Scan for the cell matching the given text and deliver its [X, Y] coordinate at center. 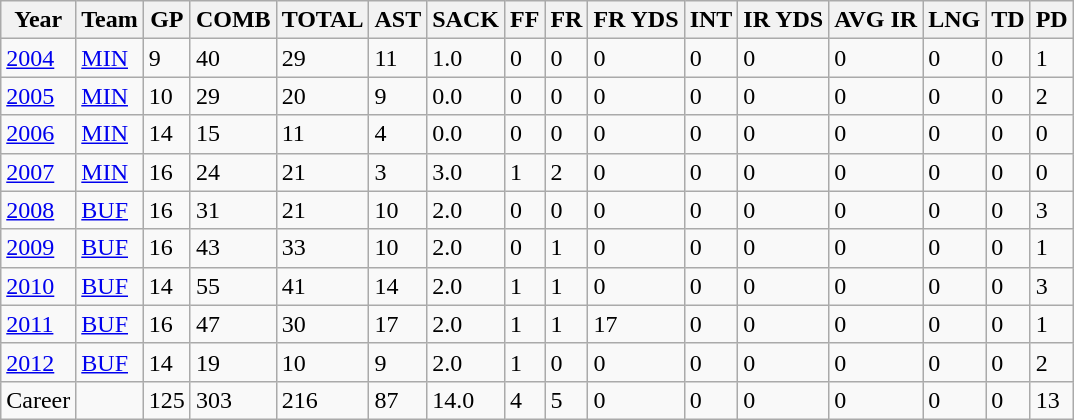
14.0 [466, 400]
GP [166, 20]
15 [233, 134]
43 [233, 248]
40 [233, 58]
216 [322, 400]
1.0 [466, 58]
2009 [38, 248]
30 [322, 324]
TD [1008, 20]
IR YDS [784, 20]
TOTAL [322, 20]
47 [233, 324]
PD [1052, 20]
SACK [466, 20]
2008 [38, 210]
303 [233, 400]
FR [566, 20]
2012 [38, 362]
AST [398, 20]
19 [233, 362]
Year [38, 20]
5 [566, 400]
FR YDS [636, 20]
125 [166, 400]
Team [110, 20]
2011 [38, 324]
2010 [38, 286]
COMB [233, 20]
3.0 [466, 172]
20 [322, 96]
2005 [38, 96]
2007 [38, 172]
41 [322, 286]
13 [1052, 400]
24 [233, 172]
2004 [38, 58]
FF [524, 20]
31 [233, 210]
33 [322, 248]
87 [398, 400]
INT [711, 20]
AVG IR [876, 20]
55 [233, 286]
Career [38, 400]
LNG [954, 20]
2006 [38, 134]
